Pinpoint the cell where the given text exists, returning its (x, y) midpoint coordinate. 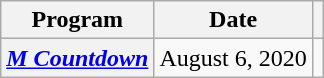
August 6, 2020 (233, 58)
Date (233, 20)
M Countdown (78, 58)
Program (78, 20)
